Detect which cell encompasses the target text, then output its (X, Y) center coordinate. 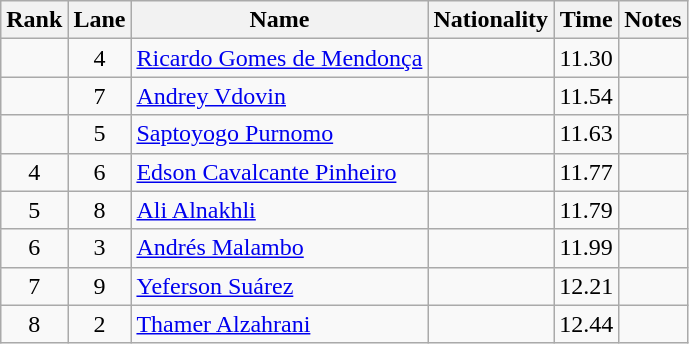
11.99 (586, 248)
Notes (653, 20)
Time (586, 20)
Name (280, 20)
12.44 (586, 324)
Andrey Vdovin (280, 96)
Saptoyogo Purnomo (280, 134)
Ricardo Gomes de Mendonça (280, 58)
Andrés Malambo (280, 248)
Nationality (491, 20)
Ali Alnakhli (280, 210)
11.30 (586, 58)
Lane (100, 20)
Edson Cavalcante Pinheiro (280, 172)
11.79 (586, 210)
11.77 (586, 172)
Thamer Alzahrani (280, 324)
11.54 (586, 96)
Yeferson Suárez (280, 286)
2 (100, 324)
Rank (34, 20)
12.21 (586, 286)
3 (100, 248)
9 (100, 286)
11.63 (586, 134)
